Identify which cell holds the provided text, then report its (x, y) central coordinate. 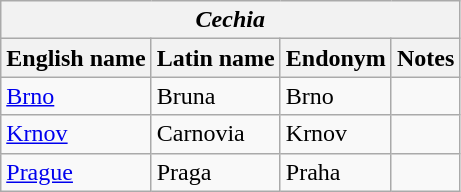
Notes (425, 58)
Cechia (230, 20)
Praga (216, 172)
Bruna (216, 96)
Praha (336, 172)
Prague (76, 172)
English name (76, 58)
Endonym (336, 58)
Carnovia (216, 134)
Latin name (216, 58)
